Determine the (x, y) coordinate at the center of the cell enclosing the given text.  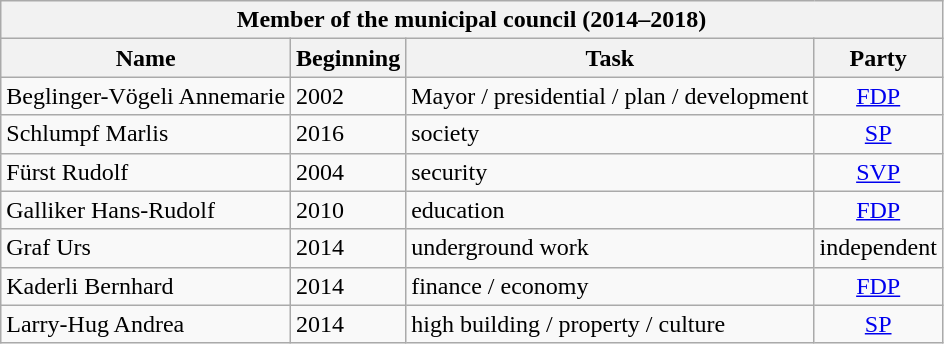
Beginning (348, 58)
Beglinger-Vögeli Annemarie (146, 96)
Task (610, 58)
Galliker Hans-Rudolf (146, 210)
Kaderli Bernhard (146, 286)
Graf Urs (146, 248)
Schlumpf Marlis (146, 134)
2010 (348, 210)
SVP (878, 172)
Fürst Rudolf (146, 172)
high building / property / culture (610, 324)
underground work (610, 248)
2002 (348, 96)
independent (878, 248)
Name (146, 58)
society (610, 134)
Larry-Hug Andrea (146, 324)
Mayor / presidential / plan / development (610, 96)
security (610, 172)
2004 (348, 172)
Member of the municipal council (2014–2018) (472, 20)
education (610, 210)
Party (878, 58)
2016 (348, 134)
finance / economy (610, 286)
